Locate the cell with the specified text and output its [x, y] center coordinate. 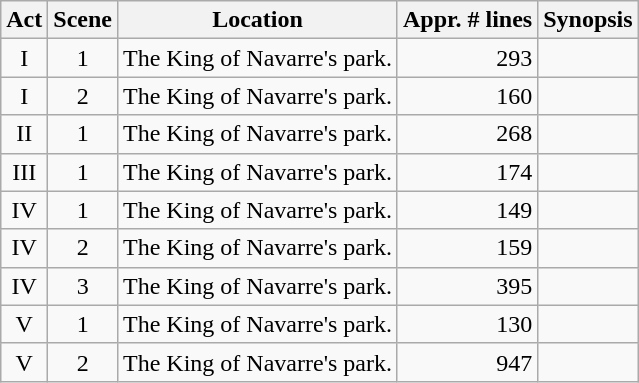
3 [83, 286]
Scene [83, 20]
Appr. # lines [467, 20]
II [24, 134]
395 [467, 286]
160 [467, 96]
Act [24, 20]
149 [467, 210]
947 [467, 362]
159 [467, 248]
Location [258, 20]
Synopsis [588, 20]
174 [467, 172]
268 [467, 134]
III [24, 172]
130 [467, 324]
293 [467, 58]
